Scan for the cell matching the given text and deliver its [X, Y] coordinate at center. 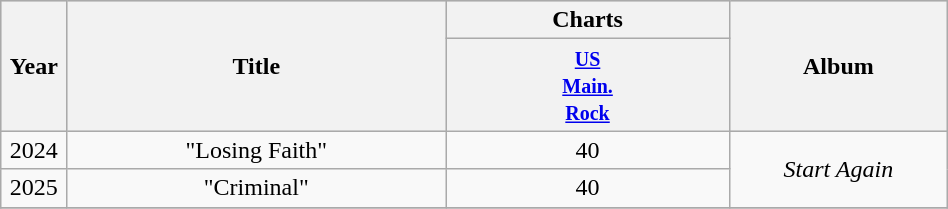
Album [839, 66]
Start Again [839, 169]
Year [34, 66]
"Criminal" [256, 188]
"Losing Faith" [256, 150]
Title [256, 66]
USMain.Rock [588, 85]
2025 [34, 188]
2024 [34, 150]
Charts [588, 20]
